From the cell containing the given text, extract its center point as (x, y) coordinate. 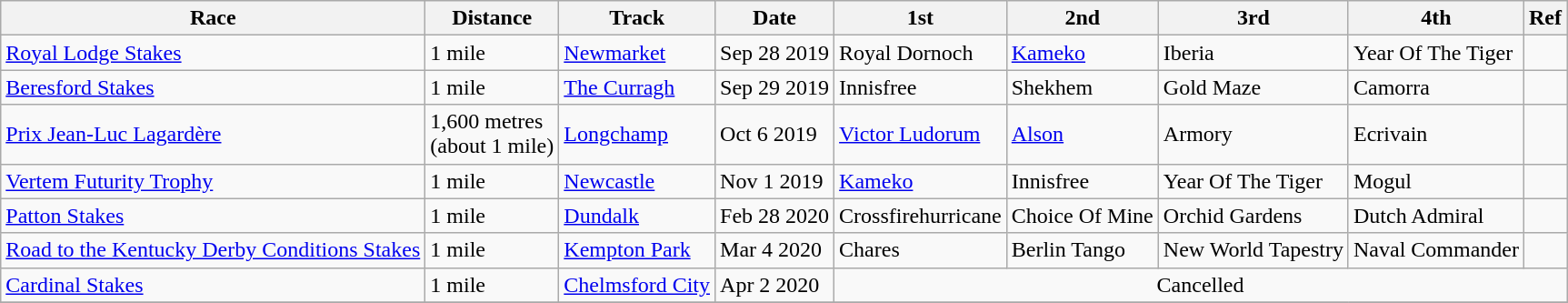
Feb 28 2020 (774, 216)
Royal Lodge Stakes (213, 53)
4th (1436, 18)
Nov 1 2019 (774, 181)
Kempton Park (637, 250)
Oct 6 2019 (774, 135)
Dutch Admiral (1436, 216)
Road to the Kentucky Derby Conditions Stakes (213, 250)
2nd (1082, 18)
Gold Maze (1253, 87)
The Curragh (637, 87)
Chelmsford City (637, 285)
Orchid Gardens (1253, 216)
3rd (1253, 18)
Crossfirehurricane (921, 216)
Cancelled (1201, 285)
Track (637, 18)
Distance (493, 18)
Berlin Tango (1082, 250)
Newcastle (637, 181)
Alson (1082, 135)
Choice Of Mine (1082, 216)
Camorra (1436, 87)
Longchamp (637, 135)
Mogul (1436, 181)
1,600 metres(about 1 mile) (493, 135)
Armory (1253, 135)
Shekhem (1082, 87)
Beresford Stakes (213, 87)
Patton Stakes (213, 216)
Ref (1545, 18)
Mar 4 2020 (774, 250)
Iberia (1253, 53)
Apr 2 2020 (774, 285)
Victor Ludorum (921, 135)
Cardinal Stakes (213, 285)
Date (774, 18)
Sep 28 2019 (774, 53)
1st (921, 18)
Ecrivain (1436, 135)
Naval Commander (1436, 250)
Prix Jean-Luc Lagardère (213, 135)
Dundalk (637, 216)
Race (213, 18)
Vertem Futurity Trophy (213, 181)
New World Tapestry (1253, 250)
Newmarket (637, 53)
Sep 29 2019 (774, 87)
Chares (921, 250)
Royal Dornoch (921, 53)
